Find where the given text appears and provide that cell's center as (X, Y) coordinate. 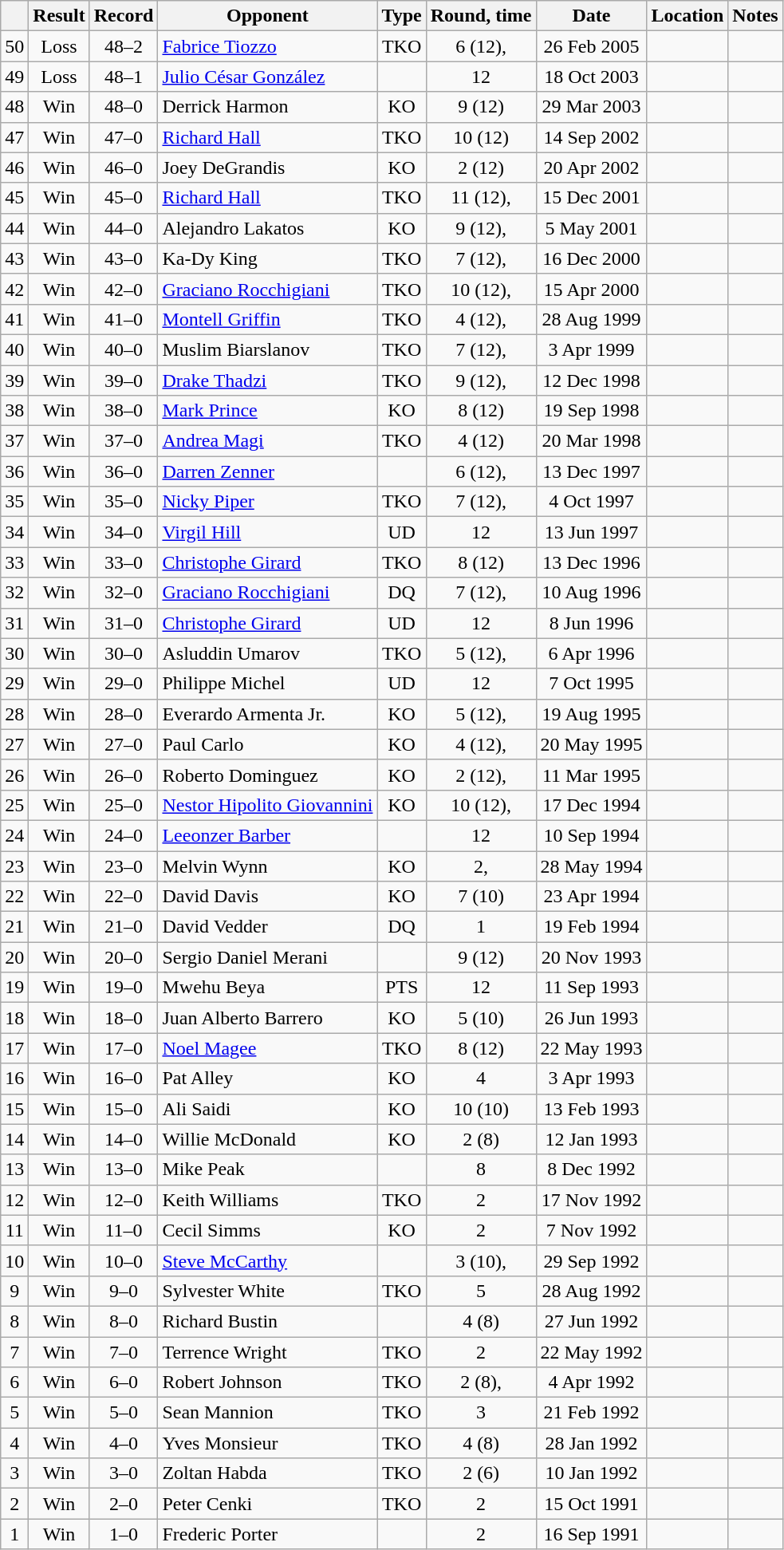
Drake Thadzi (268, 381)
48 (14, 107)
19–0 (124, 988)
14 Sep 2002 (592, 137)
Roberto Dominguez (268, 775)
7 (14, 1352)
Melvin Wynn (268, 866)
29 Mar 2003 (592, 107)
29–0 (124, 684)
22 May 1993 (592, 1048)
11 Sep 1993 (592, 988)
15 Apr 2000 (592, 289)
48–2 (124, 46)
2 (6) (481, 1473)
4–0 (124, 1443)
13 (14, 1169)
28 May 1994 (592, 866)
15 Oct 1991 (592, 1504)
28–0 (124, 714)
34–0 (124, 532)
35–0 (124, 502)
46–0 (124, 168)
47 (14, 137)
11 Mar 1995 (592, 775)
5–0 (124, 1413)
45–0 (124, 198)
20 Nov 1993 (592, 957)
Pat Alley (268, 1079)
25–0 (124, 805)
Sergio Daniel Merani (268, 957)
36–0 (124, 471)
David Davis (268, 897)
Andrea Magi (268, 441)
Alejandro Lakatos (268, 228)
19 Sep 1998 (592, 411)
38–0 (124, 411)
45 (14, 198)
2 (8), (481, 1382)
9–0 (124, 1291)
Virgil Hill (268, 532)
Mwehu Beya (268, 988)
Frederic Porter (268, 1534)
32 (14, 593)
3 Apr 1993 (592, 1079)
11 (14, 1230)
28 Aug 1992 (592, 1291)
Round, time (481, 16)
PTS (402, 988)
23 (14, 866)
26 (14, 775)
30–0 (124, 653)
27 Jun 1992 (592, 1321)
Darren Zenner (268, 471)
3–0 (124, 1473)
42 (14, 289)
20–0 (124, 957)
43 (14, 258)
13–0 (124, 1169)
39–0 (124, 381)
8–0 (124, 1321)
Paul Carlo (268, 744)
6–0 (124, 1382)
13 Feb 1993 (592, 1109)
10 Sep 1994 (592, 835)
17 Dec 1994 (592, 805)
Opponent (268, 16)
David Vedder (268, 927)
7 Nov 1992 (592, 1230)
20 (14, 957)
35 (14, 502)
22 May 1992 (592, 1352)
44–0 (124, 228)
11 (12), (481, 198)
20 Mar 1998 (592, 441)
22–0 (124, 897)
16 Sep 1991 (592, 1534)
2 (12) (481, 168)
Terrence Wright (268, 1352)
6 (14, 1382)
23 Apr 1994 (592, 897)
10 Jan 1992 (592, 1473)
47–0 (124, 137)
41 (14, 319)
16 (14, 1079)
13 Jun 1997 (592, 532)
3 Apr 1999 (592, 349)
28 Aug 1999 (592, 319)
40 (14, 349)
46 (14, 168)
15 (14, 1109)
Keith Williams (268, 1200)
44 (14, 228)
Philippe Michel (268, 684)
33 (14, 562)
18 Oct 2003 (592, 77)
Muslim Biarslanov (268, 349)
43–0 (124, 258)
25 (14, 805)
48–0 (124, 107)
10 (12) (481, 137)
10 Aug 1996 (592, 593)
7 (10) (481, 897)
17 Nov 1992 (592, 1200)
7–0 (124, 1352)
40–0 (124, 349)
Sylvester White (268, 1291)
33–0 (124, 562)
Fabrice Tiozzo (268, 46)
Leeonzer Barber (268, 835)
20 May 1995 (592, 744)
5 (10) (481, 1018)
16–0 (124, 1079)
21–0 (124, 927)
Derrick Harmon (268, 107)
12 Jan 1993 (592, 1139)
19 Aug 1995 (592, 714)
Julio César González (268, 77)
18–0 (124, 1018)
29 (14, 684)
12–0 (124, 1200)
2 (8) (481, 1139)
39 (14, 381)
Robert Johnson (268, 1382)
1–0 (124, 1534)
2 (12), (481, 775)
32–0 (124, 593)
Steve McCarthy (268, 1260)
Ali Saidi (268, 1109)
Yves Monsieur (268, 1443)
Nicky Piper (268, 502)
34 (14, 532)
21 (14, 927)
Location (687, 16)
Joey DeGrandis (268, 168)
24 (14, 835)
Juan Alberto Barrero (268, 1018)
10 (10) (481, 1109)
Noel Magee (268, 1048)
15–0 (124, 1109)
27 (14, 744)
23–0 (124, 866)
2, (481, 866)
7 Oct 1995 (592, 684)
20 Apr 2002 (592, 168)
17 (14, 1048)
Date (592, 16)
42–0 (124, 289)
17–0 (124, 1048)
50 (14, 46)
38 (14, 411)
19 Feb 1994 (592, 927)
21 Feb 1992 (592, 1413)
49 (14, 77)
Result (59, 16)
13 Dec 1997 (592, 471)
3 (10), (481, 1260)
48–1 (124, 77)
Ka-Dy King (268, 258)
4 Apr 1992 (592, 1382)
28 Jan 1992 (592, 1443)
14–0 (124, 1139)
Type (402, 16)
Sean Mannion (268, 1413)
31–0 (124, 623)
37 (14, 441)
37–0 (124, 441)
Mark Prince (268, 411)
31 (14, 623)
8 Jun 1996 (592, 623)
Mike Peak (268, 1169)
Willie McDonald (268, 1139)
36 (14, 471)
4 (12) (481, 441)
10–0 (124, 1260)
14 (14, 1139)
8 Dec 1992 (592, 1169)
12 Dec 1998 (592, 381)
16 Dec 2000 (592, 258)
Record (124, 16)
2–0 (124, 1504)
30 (14, 653)
24–0 (124, 835)
18 (14, 1018)
13 Dec 1996 (592, 562)
19 (14, 988)
4 Oct 1997 (592, 502)
22 (14, 897)
Asluddin Umarov (268, 653)
26 Jun 1993 (592, 1018)
26 Feb 2005 (592, 46)
Notes (755, 16)
15 Dec 2001 (592, 198)
28 (14, 714)
41–0 (124, 319)
Richard Bustin (268, 1321)
9 (14, 1291)
27–0 (124, 744)
Peter Cenki (268, 1504)
Cecil Simms (268, 1230)
Nestor Hipolito Giovannini (268, 805)
11–0 (124, 1230)
Zoltan Habda (268, 1473)
Everardo Armenta Jr. (268, 714)
10 (14, 1260)
6 Apr 1996 (592, 653)
Montell Griffin (268, 319)
26–0 (124, 775)
5 May 2001 (592, 228)
29 Sep 1992 (592, 1260)
